Scan for the cell matching the given text and deliver its [X, Y] coordinate at center. 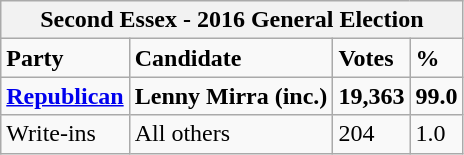
Write-ins [65, 134]
Lenny Mirra (inc.) [231, 96]
Votes [372, 58]
204 [372, 134]
Republican [65, 96]
Party [65, 58]
99.0 [436, 96]
19,363 [372, 96]
Second Essex - 2016 General Election [232, 20]
% [436, 58]
1.0 [436, 134]
Candidate [231, 58]
All others [231, 134]
